Locate the cell with the specified text and output its [x, y] center coordinate. 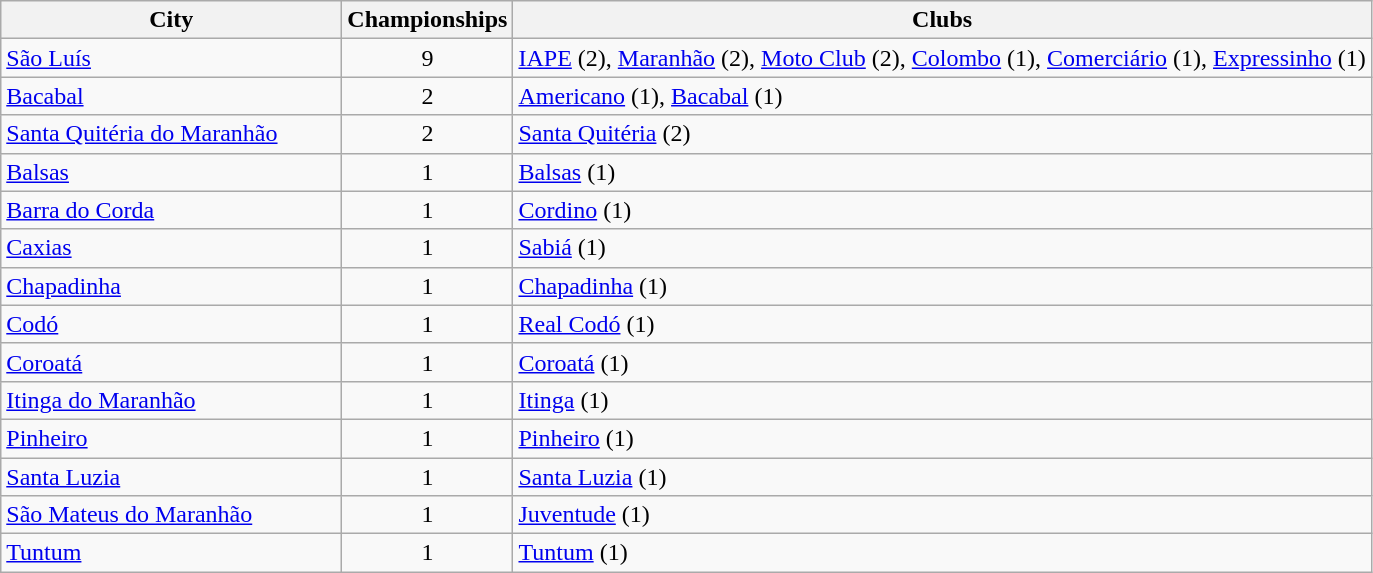
City [172, 20]
Pinheiro (1) [942, 438]
Santa Quitéria do Maranhão [172, 134]
Sabiá (1) [942, 248]
Santa Luzia (1) [942, 477]
Coroatá (1) [942, 362]
Americano (1), Bacabal (1) [942, 96]
Championships [428, 20]
Balsas (1) [942, 172]
Chapadinha [172, 286]
Santa Quitéria (2) [942, 134]
Coroatá [172, 362]
Barra do Corda [172, 210]
9 [428, 58]
Caxias [172, 248]
Pinheiro [172, 438]
Cordino (1) [942, 210]
Itinga do Maranhão [172, 400]
Tuntum [172, 553]
Itinga (1) [942, 400]
Real Codó (1) [942, 324]
Santa Luzia [172, 477]
São Luís [172, 58]
Juventude (1) [942, 515]
Balsas [172, 172]
Codó [172, 324]
IAPE (2), Maranhão (2), Moto Club (2), Colombo (1), Comerciário (1), Expressinho (1) [942, 58]
Clubs [942, 20]
Chapadinha (1) [942, 286]
Bacabal [172, 96]
São Mateus do Maranhão [172, 515]
Tuntum (1) [942, 553]
